Scan for the cell matching the given text and deliver its [X, Y] coordinate at center. 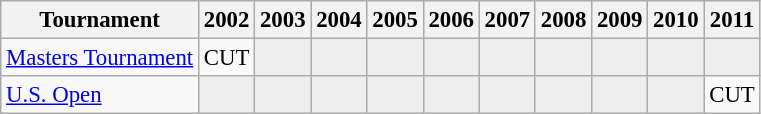
2011 [732, 20]
Tournament [100, 20]
2004 [339, 20]
2006 [451, 20]
2007 [507, 20]
2002 [227, 20]
2005 [395, 20]
2008 [563, 20]
2010 [676, 20]
Masters Tournament [100, 58]
2009 [620, 20]
U.S. Open [100, 95]
2003 [283, 20]
